Return (X, Y) of the center of cell containing provided text 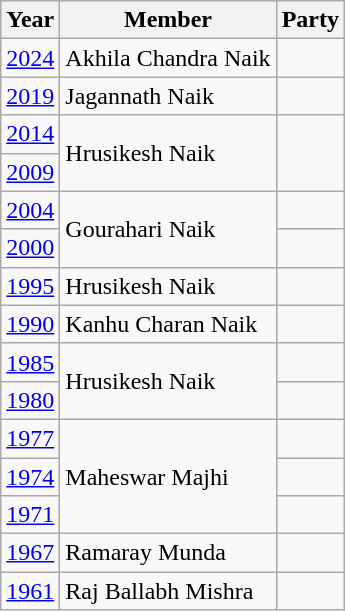
2019 (30, 96)
Kanhu Charan Naik (168, 324)
1971 (30, 515)
Party (310, 20)
2009 (30, 172)
1985 (30, 362)
Akhila Chandra Naik (168, 58)
2004 (30, 210)
1990 (30, 324)
1995 (30, 286)
2000 (30, 248)
Jagannath Naik (168, 96)
2014 (30, 134)
Gourahari Naik (168, 229)
Maheswar Majhi (168, 476)
1980 (30, 400)
1967 (30, 553)
Year (30, 20)
Ramaray Munda (168, 553)
1977 (30, 438)
Raj Ballabh Mishra (168, 591)
2024 (30, 58)
1961 (30, 591)
Member (168, 20)
1974 (30, 477)
